Extract the (X, Y) coordinate from the center of the cell holding the provided text.  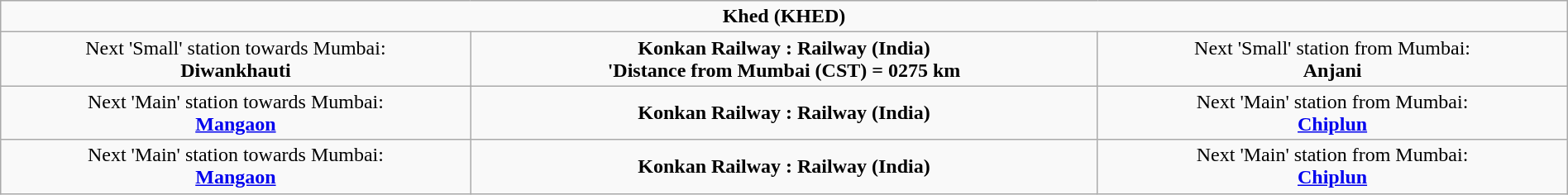
Khed (KHED) (784, 17)
Next 'Small' station from Mumbai:Anjani (1332, 59)
Next 'Small' station towards Mumbai:Diwankhauti (236, 59)
Konkan Railway : Railway (India)'Distance from Mumbai (CST) = 0275 km (784, 59)
